Locate the cell with the specified text and output its (X, Y) center coordinate. 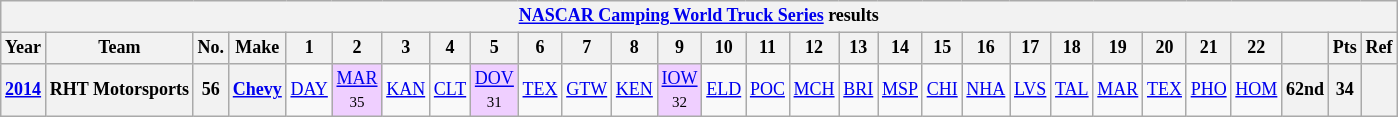
RHT Motorsports (119, 90)
2 (357, 48)
Team (119, 48)
GTW (587, 90)
17 (1030, 48)
Ref (1379, 48)
CLT (450, 90)
1 (309, 48)
MAR (1118, 90)
22 (1256, 48)
ELD (724, 90)
13 (858, 48)
11 (768, 48)
34 (1344, 90)
4 (450, 48)
62nd (1306, 90)
CHI (942, 90)
15 (942, 48)
2014 (24, 90)
21 (1208, 48)
7 (587, 48)
Pts (1344, 48)
IOW32 (680, 90)
Make (257, 48)
BRI (858, 90)
3 (406, 48)
56 (210, 90)
12 (814, 48)
16 (986, 48)
10 (724, 48)
TAL (1072, 90)
Year (24, 48)
8 (635, 48)
MAR35 (357, 90)
6 (540, 48)
KAN (406, 90)
NHA (986, 90)
KEN (635, 90)
20 (1165, 48)
NASCAR Camping World Truck Series results (699, 16)
POC (768, 90)
19 (1118, 48)
9 (680, 48)
Chevy (257, 90)
No. (210, 48)
5 (495, 48)
HOM (1256, 90)
LVS (1030, 90)
PHO (1208, 90)
MCH (814, 90)
DAY (309, 90)
14 (900, 48)
18 (1072, 48)
MSP (900, 90)
DOV31 (495, 90)
